Provide the [x, y] coordinate of the cell's center where the given text is located.  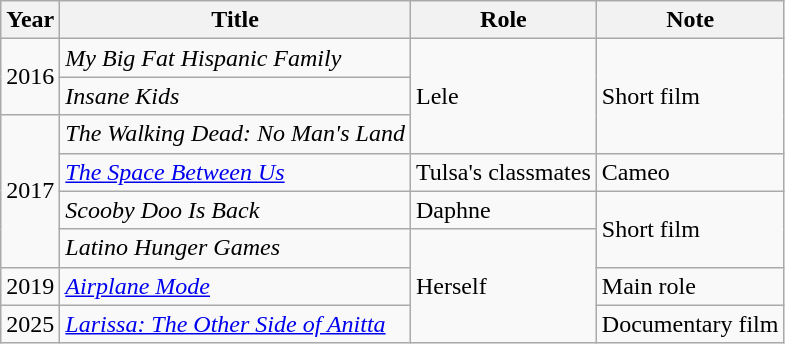
Insane Kids [236, 96]
Lele [503, 96]
Tulsa's classmates [503, 172]
Larissa: The Other Side of Anitta [236, 324]
Cameo [690, 172]
Note [690, 20]
Airplane Mode [236, 286]
Daphne [503, 210]
My Big Fat Hispanic Family [236, 58]
The Walking Dead: No Man's Land [236, 134]
Title [236, 20]
2016 [30, 77]
Year [30, 20]
2017 [30, 191]
Documentary film [690, 324]
2025 [30, 324]
2019 [30, 286]
Main role [690, 286]
Latino Hunger Games [236, 248]
The Space Between Us [236, 172]
Scooby Doo Is Back [236, 210]
Herself [503, 286]
Role [503, 20]
